Return the (x, y) coordinate for the center point of the cell that contains the specified text.  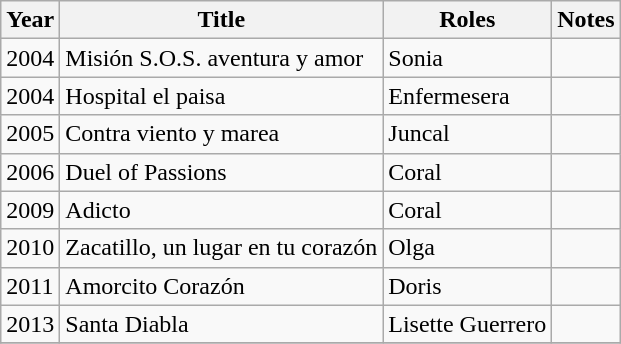
Hospital el paisa (222, 96)
2011 (30, 286)
Santa Diabla (222, 324)
Adicto (222, 210)
2006 (30, 172)
Juncal (468, 134)
Year (30, 20)
Amorcito Corazón (222, 286)
Doris (468, 286)
Notes (586, 20)
Duel of Passions (222, 172)
2013 (30, 324)
Zacatillo, un lugar en tu corazón (222, 248)
2009 (30, 210)
Contra viento y marea (222, 134)
Enfermesera (468, 96)
Olga (468, 248)
2010 (30, 248)
Lisette Guerrero (468, 324)
2005 (30, 134)
Title (222, 20)
Roles (468, 20)
Sonia (468, 58)
Misión S.O.S. aventura y amor (222, 58)
